Scan for the cell matching the given text and deliver its (X, Y) coordinate at center. 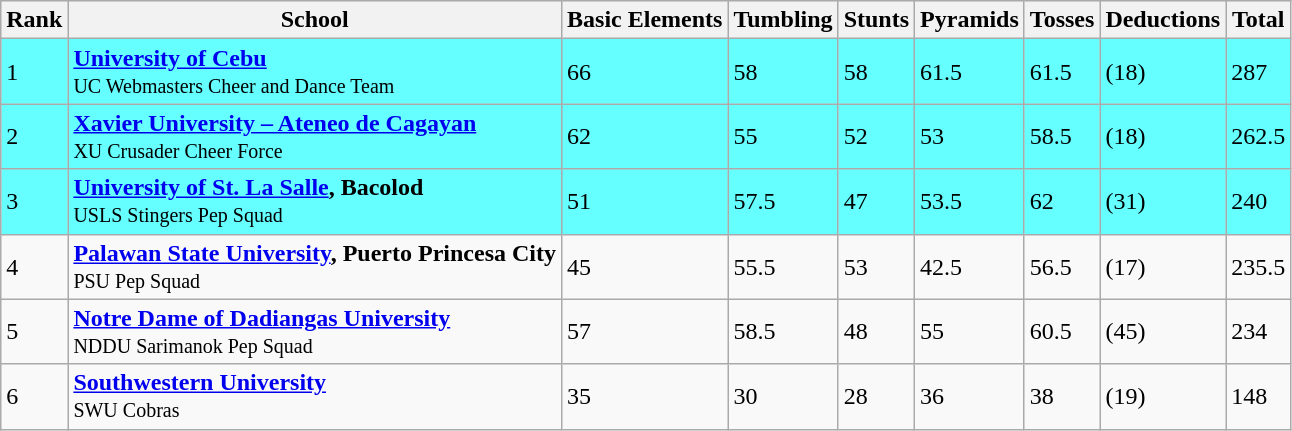
38 (1062, 396)
Stunts (876, 20)
35 (645, 396)
6 (34, 396)
University of Cebu UC Webmasters Cheer and Dance Team (315, 72)
Tumbling (783, 20)
(17) (1163, 266)
57 (645, 332)
262.5 (1258, 136)
Palawan State University, Puerto Princesa City PSU Pep Squad (315, 266)
56.5 (1062, 266)
30 (783, 396)
42.5 (970, 266)
55.5 (783, 266)
Southwestern University SWU Cobras (315, 396)
57.5 (783, 202)
Rank (34, 20)
52 (876, 136)
66 (645, 72)
240 (1258, 202)
51 (645, 202)
148 (1258, 396)
Total (1258, 20)
36 (970, 396)
2 (34, 136)
(45) (1163, 332)
(19) (1163, 396)
60.5 (1062, 332)
1 (34, 72)
3 (34, 202)
234 (1258, 332)
School (315, 20)
45 (645, 266)
Notre Dame of Dadiangas University NDDU Sarimanok Pep Squad (315, 332)
28 (876, 396)
(31) (1163, 202)
Deductions (1163, 20)
53.5 (970, 202)
235.5 (1258, 266)
Pyramids (970, 20)
Tosses (1062, 20)
4 (34, 266)
Basic Elements (645, 20)
47 (876, 202)
5 (34, 332)
Xavier University – Ateneo de Cagayan XU Crusader Cheer Force (315, 136)
University of St. La Salle, Bacolod USLS Stingers Pep Squad (315, 202)
287 (1258, 72)
48 (876, 332)
